For the text-containing cell, return its midpoint in [x, y] coordinate format. 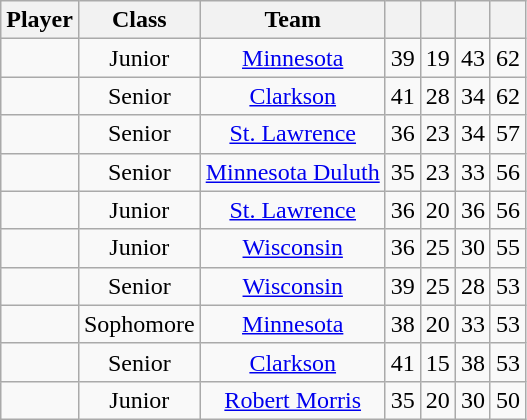
Robert Morris [292, 400]
Team [292, 20]
50 [508, 400]
15 [438, 362]
Player [40, 20]
57 [508, 134]
19 [438, 58]
55 [508, 248]
Sophomore [139, 324]
43 [472, 58]
Minnesota Duluth [292, 172]
Class [139, 20]
